Identify which cell holds the provided text, then report its (x, y) central coordinate. 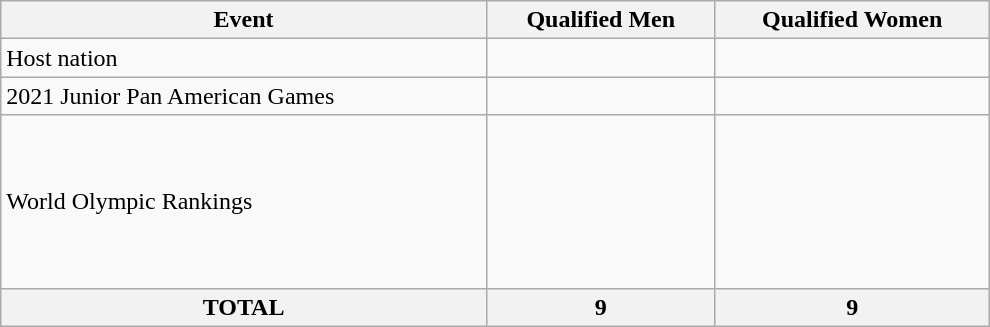
Event (244, 20)
2021 Junior Pan American Games (244, 96)
World Olympic Rankings (244, 202)
TOTAL (244, 307)
Host nation (244, 58)
Qualified Men (600, 20)
Qualified Women (852, 20)
